Search for the cell housing the specified text and yield its [X, Y] center coordinate. 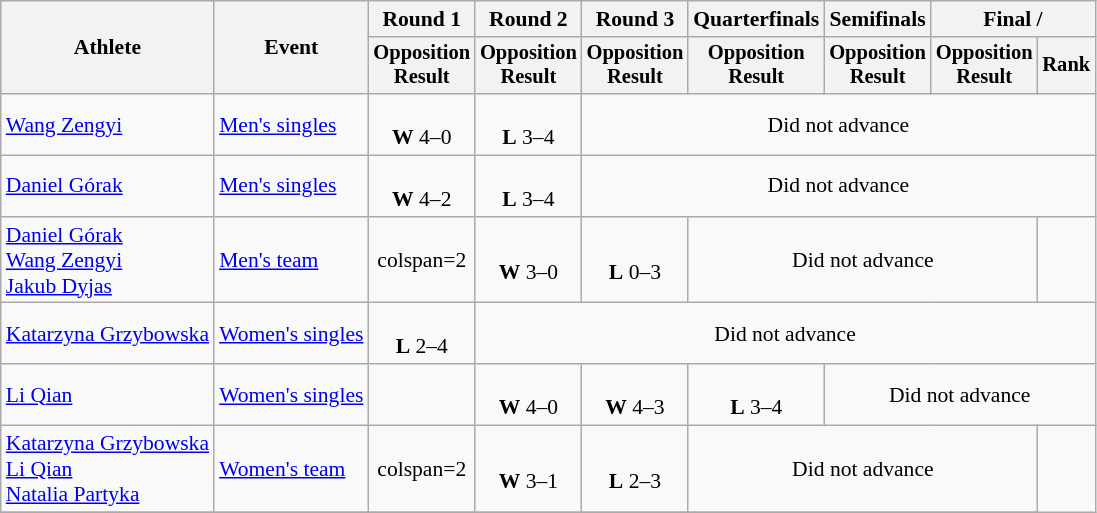
Rank [1066, 66]
Round 3 [636, 19]
L 2–3 [636, 470]
W 3–0 [528, 260]
Athlete [108, 48]
Women's team [291, 470]
L 2–4 [422, 334]
Semifinals [878, 19]
W 4–2 [422, 186]
Event [291, 48]
Li Qian [108, 394]
L 0–3 [636, 260]
Katarzyna Grzybowska [108, 334]
Quarterfinals [756, 19]
Daniel Górak [108, 186]
Katarzyna GrzybowskaLi QianNatalia Partyka [108, 470]
Men's team [291, 260]
Wang Zengyi [108, 124]
Round 1 [422, 19]
Daniel GórakWang ZengyiJakub Dyjas [108, 260]
Final / [1013, 19]
Round 2 [528, 19]
W 4–3 [636, 394]
W 3–1 [528, 470]
